Pinpoint the cell where the given text exists, returning its [X, Y] midpoint coordinate. 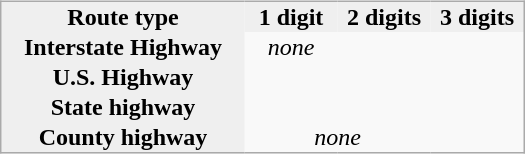
Interstate Highway [123, 48]
U.S. Highway [123, 78]
Route type [123, 18]
1 digit [290, 18]
2 digits [384, 18]
3 digits [477, 18]
County highway [123, 138]
State highway [123, 108]
